Capture the cell that displays the provided text and extract its [X, Y] central coordinate. 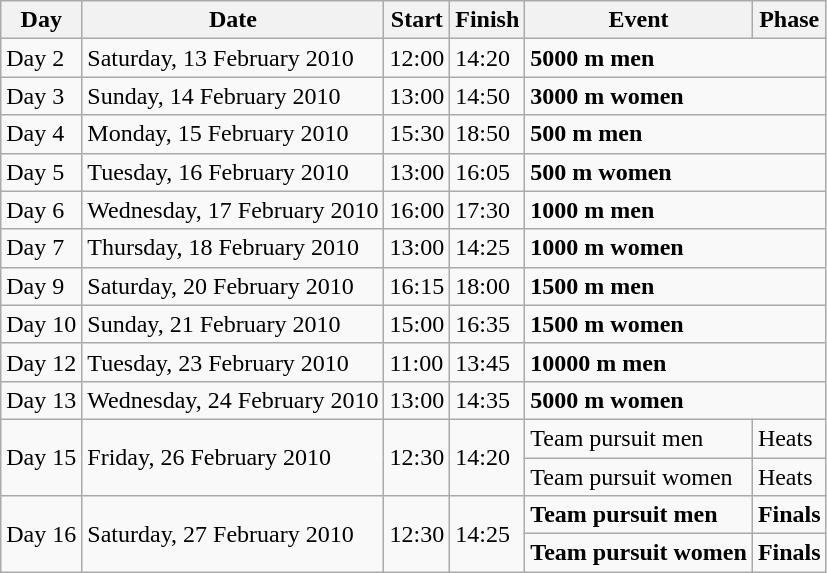
Sunday, 14 February 2010 [233, 96]
Day 9 [42, 286]
14:50 [488, 96]
Saturday, 13 February 2010 [233, 58]
Day 12 [42, 362]
16:05 [488, 172]
5000 m men [676, 58]
500 m men [676, 134]
1000 m women [676, 248]
Day 10 [42, 324]
1500 m men [676, 286]
18:50 [488, 134]
Friday, 26 February 2010 [233, 457]
16:15 [417, 286]
11:00 [417, 362]
Wednesday, 17 February 2010 [233, 210]
Wednesday, 24 February 2010 [233, 400]
12:00 [417, 58]
15:30 [417, 134]
16:00 [417, 210]
10000 m men [676, 362]
Day [42, 20]
3000 m women [676, 96]
Day 2 [42, 58]
Sunday, 21 February 2010 [233, 324]
Day 13 [42, 400]
Thursday, 18 February 2010 [233, 248]
Monday, 15 February 2010 [233, 134]
Day 7 [42, 248]
Start [417, 20]
Finish [488, 20]
18:00 [488, 286]
500 m women [676, 172]
Day 4 [42, 134]
Tuesday, 16 February 2010 [233, 172]
Day 5 [42, 172]
Tuesday, 23 February 2010 [233, 362]
Date [233, 20]
Phase [789, 20]
Day 6 [42, 210]
5000 m women [676, 400]
Event [639, 20]
Day 3 [42, 96]
15:00 [417, 324]
14:35 [488, 400]
16:35 [488, 324]
Saturday, 27 February 2010 [233, 534]
13:45 [488, 362]
1500 m women [676, 324]
17:30 [488, 210]
Day 15 [42, 457]
Saturday, 20 February 2010 [233, 286]
1000 m men [676, 210]
Day 16 [42, 534]
